Capture the cell that displays the provided text and extract its (x, y) central coordinate. 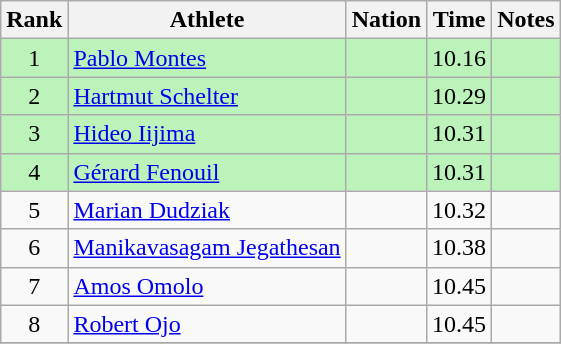
10.32 (460, 210)
6 (34, 248)
Gérard Fenouil (207, 172)
Athlete (207, 20)
Manikavasagam Jegathesan (207, 248)
Time (460, 20)
Amos Omolo (207, 286)
4 (34, 172)
3 (34, 134)
Robert Ojo (207, 324)
Hartmut Schelter (207, 96)
10.29 (460, 96)
5 (34, 210)
7 (34, 286)
10.16 (460, 58)
2 (34, 96)
1 (34, 58)
10.38 (460, 248)
Hideo Iijima (207, 134)
Nation (386, 20)
Notes (526, 20)
Marian Dudziak (207, 210)
8 (34, 324)
Pablo Montes (207, 58)
Rank (34, 20)
